Capture the cell that displays the provided text and extract its (x, y) central coordinate. 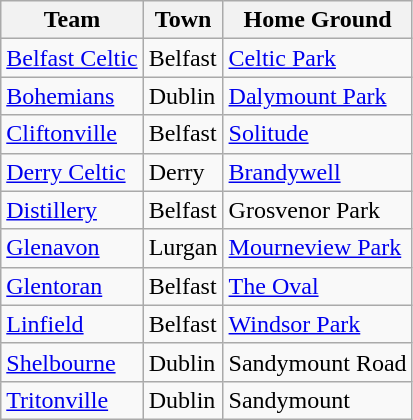
Town (183, 20)
Distillery (72, 210)
Glenavon (72, 248)
Sandymount Road (318, 362)
Grosvenor Park (318, 210)
Mourneview Park (318, 248)
Derry Celtic (72, 172)
Tritonville (72, 400)
Derry (183, 172)
Team (72, 20)
Solitude (318, 134)
Linfield (72, 324)
Cliftonville (72, 134)
Celtic Park (318, 58)
Lurgan (183, 248)
Belfast Celtic (72, 58)
Dalymount Park (318, 96)
Shelbourne (72, 362)
Home Ground (318, 20)
Sandymount (318, 400)
The Oval (318, 286)
Windsor Park (318, 324)
Bohemians (72, 96)
Brandywell (318, 172)
Glentoran (72, 286)
